Return (X, Y) of the center of cell containing provided text 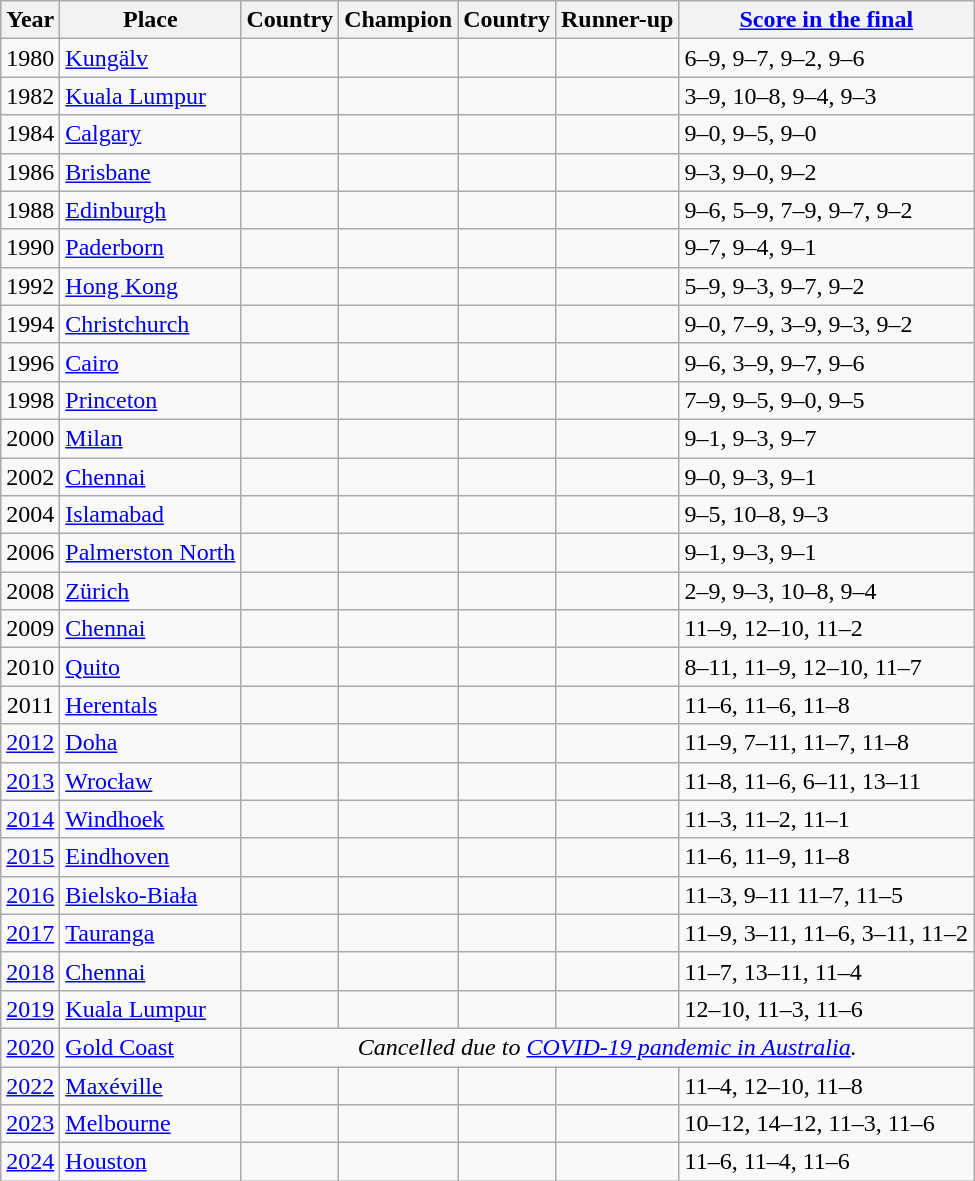
2004 (30, 515)
10–12, 14–12, 11–3, 11–6 (826, 1124)
Maxéville (150, 1085)
9–1, 9–3, 9–7 (826, 438)
Doha (150, 743)
2002 (30, 477)
11–6, 11–9, 11–8 (826, 857)
5–9, 9–3, 9–7, 9–2 (826, 286)
Kungälv (150, 58)
11–6, 11–4, 11–6 (826, 1162)
Houston (150, 1162)
Islamabad (150, 515)
Runner-up (617, 20)
Cancelled due to COVID-19 pandemic in Australia. (608, 1047)
2015 (30, 857)
2019 (30, 1009)
2011 (30, 705)
Herentals (150, 705)
9–6, 3–9, 9–7, 9–6 (826, 362)
9–0, 7–9, 3–9, 9–3, 9–2 (826, 324)
11–8, 11–6, 6–11, 13–11 (826, 781)
1998 (30, 400)
Wrocław (150, 781)
Gold Coast (150, 1047)
11–9, 12–10, 11–2 (826, 629)
2006 (30, 553)
2008 (30, 591)
2012 (30, 743)
8–11, 11–9, 12–10, 11–7 (826, 667)
9–5, 10–8, 9–3 (826, 515)
12–10, 11–3, 11–6 (826, 1009)
2013 (30, 781)
1986 (30, 172)
3–9, 10–8, 9–4, 9–3 (826, 96)
Score in the final (826, 20)
2000 (30, 438)
Windhoek (150, 819)
Melbourne (150, 1124)
11–9, 7–11, 11–7, 11–8 (826, 743)
Palmerston North (150, 553)
Brisbane (150, 172)
Milan (150, 438)
Year (30, 20)
Bielsko-Biała (150, 895)
1988 (30, 210)
11–6, 11–6, 11–8 (826, 705)
1992 (30, 286)
1984 (30, 134)
Quito (150, 667)
1994 (30, 324)
2010 (30, 667)
1982 (30, 96)
1980 (30, 58)
9–1, 9–3, 9–1 (826, 553)
9–7, 9–4, 9–1 (826, 248)
7–9, 9–5, 9–0, 9–5 (826, 400)
Zürich (150, 591)
2022 (30, 1085)
11–7, 13–11, 11–4 (826, 971)
Tauranga (150, 933)
1990 (30, 248)
2009 (30, 629)
Christchurch (150, 324)
11–3, 11–2, 11–1 (826, 819)
2024 (30, 1162)
9–6, 5–9, 7–9, 9–7, 9–2 (826, 210)
2023 (30, 1124)
9–0, 9–5, 9–0 (826, 134)
Champion (398, 20)
Princeton (150, 400)
11–4, 12–10, 11–8 (826, 1085)
9–0, 9–3, 9–1 (826, 477)
Place (150, 20)
9–3, 9–0, 9–2 (826, 172)
1996 (30, 362)
2017 (30, 933)
11–9, 3–11, 11–6, 3–11, 11–2 (826, 933)
6–9, 9–7, 9–2, 9–6 (826, 58)
Edinburgh (150, 210)
2014 (30, 819)
2016 (30, 895)
Eindhoven (150, 857)
2018 (30, 971)
Paderborn (150, 248)
2–9, 9–3, 10–8, 9–4 (826, 591)
Cairo (150, 362)
11–3, 9–11 11–7, 11–5 (826, 895)
Calgary (150, 134)
Hong Kong (150, 286)
2020 (30, 1047)
